Return the (x, y) coordinate for the center point of the cell that contains the specified text.  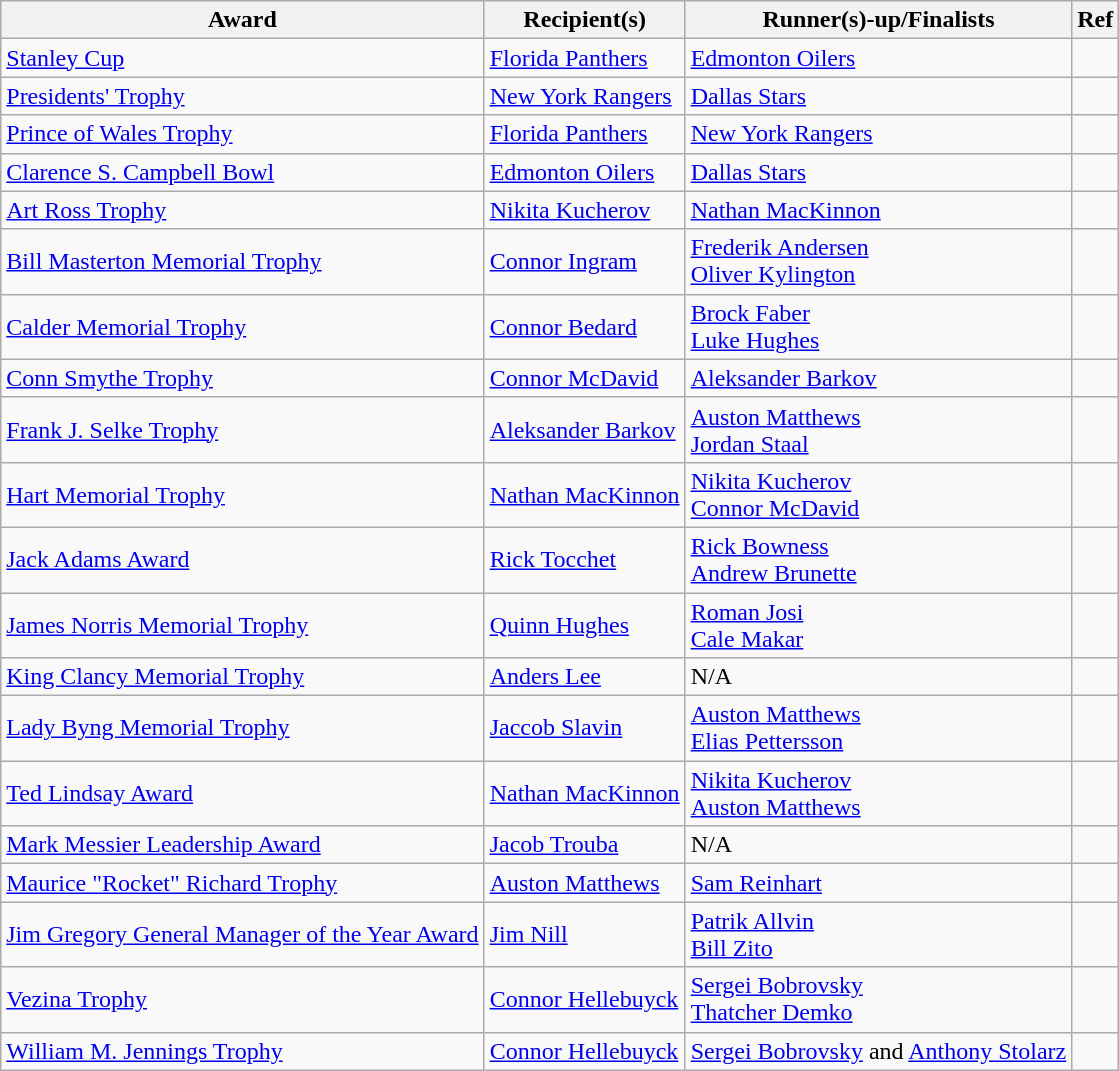
Mark Messier Leadership Award (242, 845)
Jack Adams Award (242, 560)
Connor Ingram (584, 262)
Sergei Bobrovsky and Anthony Stolarz (878, 1051)
Connor Bedard (584, 326)
Presidents' Trophy (242, 96)
William M. Jennings Trophy (242, 1051)
Nikita Kucherov Connor McDavid (878, 494)
Auston Matthews Jordan Staal (878, 430)
Nikita Kucherov Auston Matthews (878, 794)
Frederik Andersen Oliver Kylington (878, 262)
Runner(s)-up/Finalists (878, 20)
Rick Bowness Andrew Brunette (878, 560)
Auston Matthews Elias Pettersson (878, 728)
Maurice "Rocket" Richard Trophy (242, 883)
Bill Masterton Memorial Trophy (242, 262)
Stanley Cup (242, 58)
Frank J. Selke Trophy (242, 430)
Vezina Trophy (242, 1000)
Auston Matthews (584, 883)
Jim Gregory General Manager of the Year Award (242, 934)
James Norris Memorial Trophy (242, 624)
Lady Byng Memorial Trophy (242, 728)
Conn Smythe Trophy (242, 378)
Jim Nill (584, 934)
Sam Reinhart (878, 883)
Jacob Trouba (584, 845)
Recipient(s) (584, 20)
Quinn Hughes (584, 624)
Award (242, 20)
Roman Josi Cale Makar (878, 624)
Patrik Allvin Bill Zito (878, 934)
King Clancy Memorial Trophy (242, 677)
Clarence S. Campbell Bowl (242, 172)
Jaccob Slavin (584, 728)
Ted Lindsay Award (242, 794)
Nikita Kucherov (584, 210)
Art Ross Trophy (242, 210)
Ref (1096, 20)
Calder Memorial Trophy (242, 326)
Hart Memorial Trophy (242, 494)
Prince of Wales Trophy (242, 134)
Connor McDavid (584, 378)
Brock Faber Luke Hughes (878, 326)
Rick Tocchet (584, 560)
Sergei Bobrovsky Thatcher Demko (878, 1000)
Anders Lee (584, 677)
